Return the (X, Y) coordinate for the center point of the cell that contains the specified text.  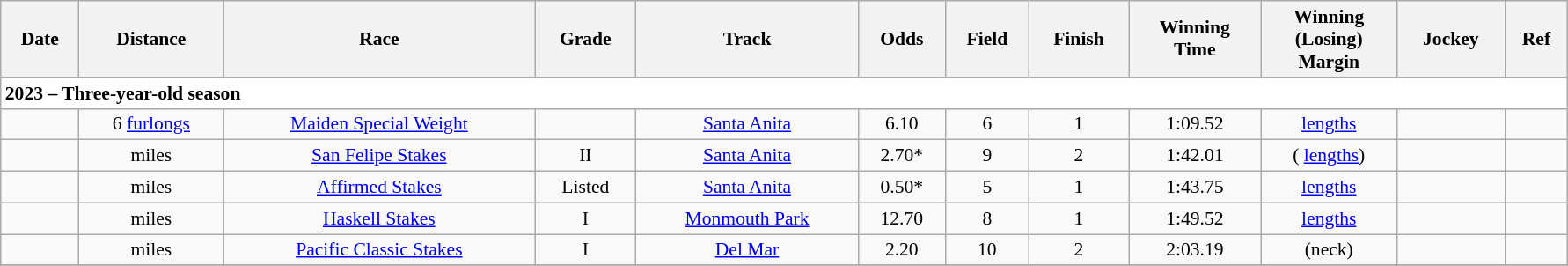
1:42.01 (1195, 156)
Distance (151, 39)
Listed (586, 188)
Pacific Classic Stakes (379, 250)
1:09.52 (1195, 124)
Maiden Special Weight (379, 124)
Date (40, 39)
2:03.19 (1195, 250)
(neck) (1329, 250)
Affirmed Stakes (379, 188)
Del Mar (747, 250)
9 (987, 156)
12.70 (901, 218)
6 (987, 124)
2.70* (901, 156)
Race (379, 39)
10 (987, 250)
6 furlongs (151, 124)
5 (987, 188)
0.50* (901, 188)
Grade (586, 39)
( lengths) (1329, 156)
8 (987, 218)
Jockey (1450, 39)
Finish (1079, 39)
Haskell Stakes (379, 218)
San Felipe Stakes (379, 156)
2023 – Three-year-old season (785, 93)
Winning(Losing)Margin (1329, 39)
WinningTime (1195, 39)
1:43.75 (1195, 188)
2.20 (901, 250)
Monmouth Park (747, 218)
1:49.52 (1195, 218)
Ref (1536, 39)
Field (987, 39)
II (586, 156)
Odds (901, 39)
6.10 (901, 124)
Track (747, 39)
